For the text-containing cell, return its midpoint in [x, y] coordinate format. 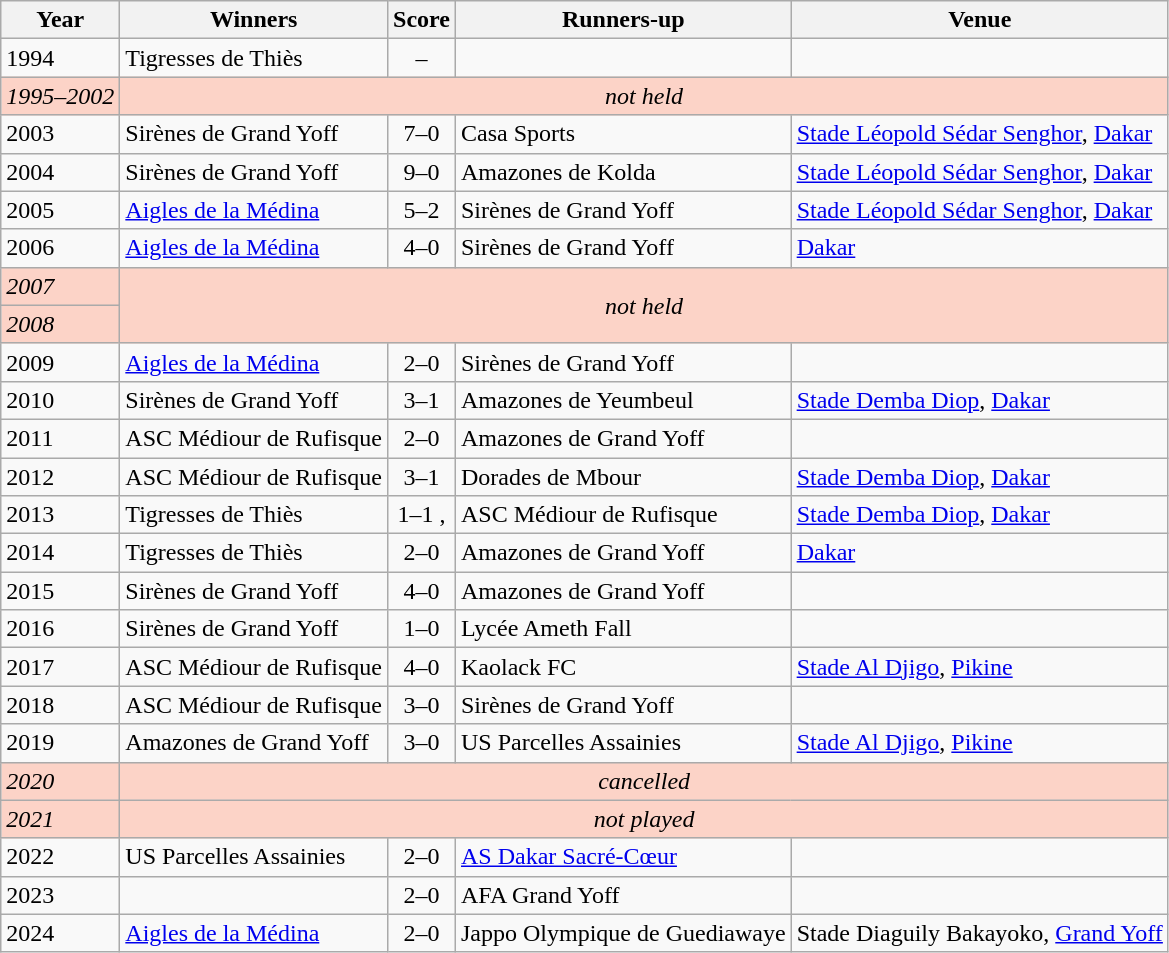
Amazones de Kolda [623, 172]
2005 [60, 210]
Stade Diaguily Bakayoko, Grand Yoff [980, 933]
2020 [60, 781]
Jappo Olympique de Guediawaye [623, 933]
2007 [60, 286]
2021 [60, 819]
Year [60, 20]
2008 [60, 324]
2004 [60, 172]
Kaolack FC [623, 667]
Winners [254, 20]
2019 [60, 743]
2011 [60, 438]
– [422, 58]
2015 [60, 591]
2018 [60, 705]
2006 [60, 248]
1995–2002 [60, 96]
9–0 [422, 172]
2023 [60, 895]
cancelled [644, 781]
2009 [60, 362]
2024 [60, 933]
AFA Grand Yoff [623, 895]
Casa Sports [623, 134]
Venue [980, 20]
Lycée Ameth Fall [623, 629]
5–2 [422, 210]
2003 [60, 134]
1994 [60, 58]
2014 [60, 553]
2017 [60, 667]
Runners-up [623, 20]
2022 [60, 857]
2016 [60, 629]
AS Dakar Sacré-Cœur [623, 857]
not played [644, 819]
1–0 [422, 629]
1–1 , [422, 515]
2012 [60, 477]
Amazones de Yeumbeul [623, 400]
Dorades de Mbour [623, 477]
7–0 [422, 134]
Score [422, 20]
2013 [60, 515]
2010 [60, 400]
